Search for the cell housing the specified text and yield its [x, y] center coordinate. 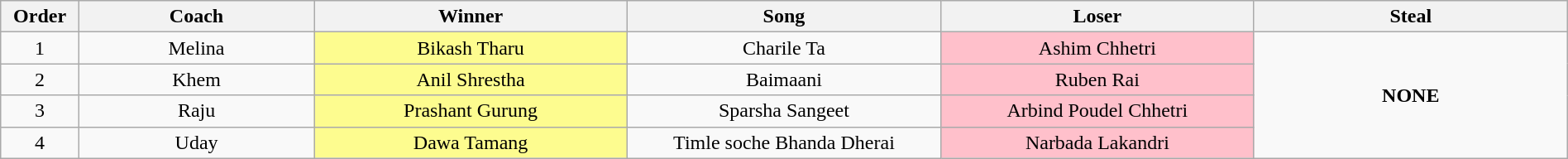
Order [40, 17]
Winner [471, 17]
Khem [196, 79]
Dawa Tamang [471, 142]
4 [40, 142]
Steal [1411, 17]
NONE [1411, 95]
Raju [196, 111]
Ashim Chhetri [1097, 48]
Narbada Lakandri [1097, 142]
Melina [196, 48]
Song [784, 17]
Bikash Tharu [471, 48]
2 [40, 79]
Prashant Gurung [471, 111]
Sparsha Sangeet [784, 111]
Baimaani [784, 79]
Loser [1097, 17]
Anil Shrestha [471, 79]
3 [40, 111]
Timle soche Bhanda Dherai [784, 142]
Ruben Rai [1097, 79]
Arbind Poudel Chhetri [1097, 111]
Coach [196, 17]
Uday [196, 142]
1 [40, 48]
Charile Ta [784, 48]
